Locate the cell with the specified text and output its [x, y] center coordinate. 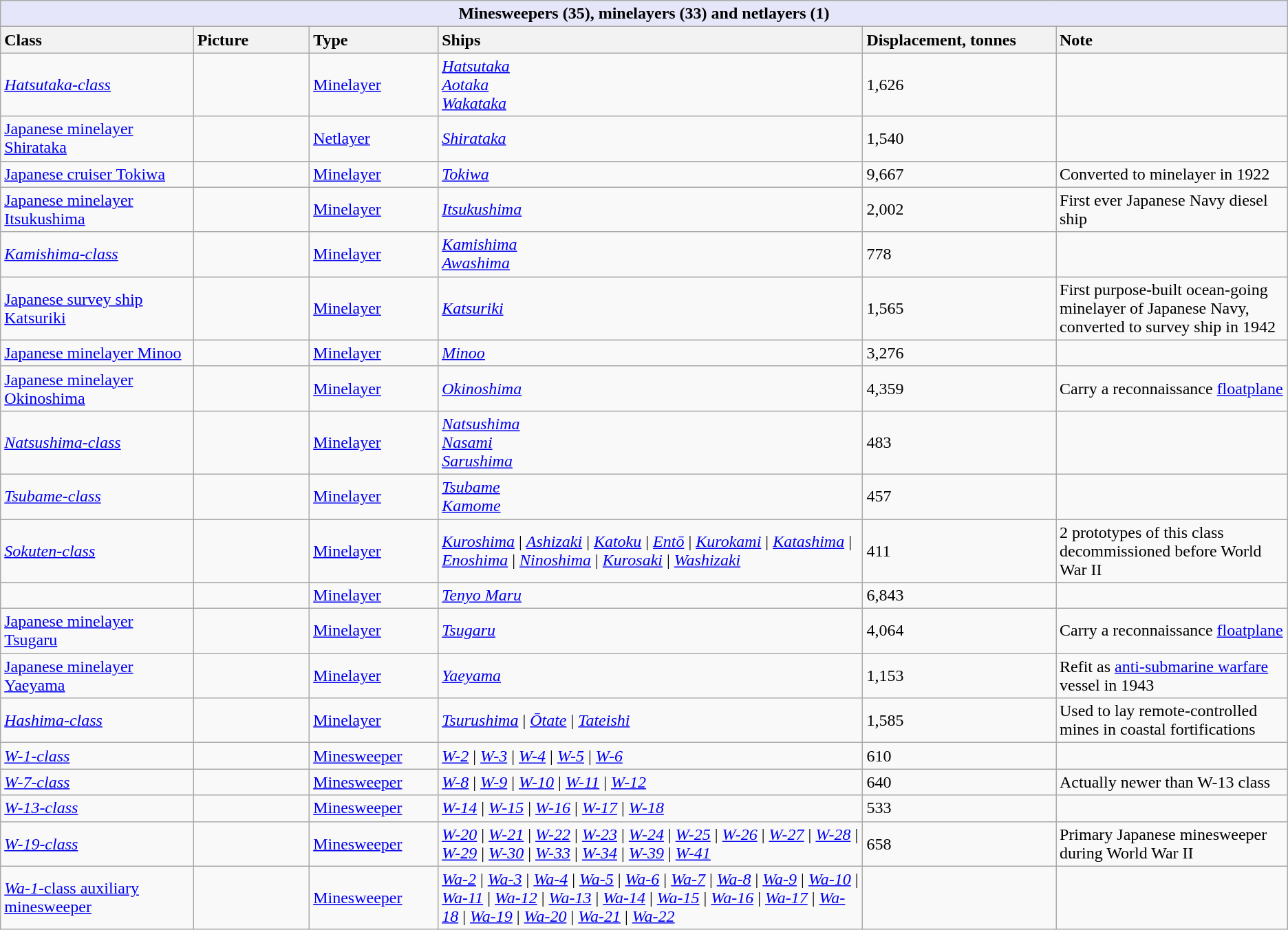
533 [959, 808]
1,585 [959, 721]
778 [959, 255]
9,667 [959, 174]
Converted to minelayer in 1922 [1171, 174]
1,540 [959, 139]
Japanese minelayer Yaeyama [98, 675]
W-2 | W-3 | W-4 | W-5 | W-6 [651, 756]
Japanese minelayer Tsugaru [98, 631]
457 [959, 497]
W-20 | W-21 | W-22 | W-23 | W-24 | W-25 | W-26 | W-27 | W-28 | W-29 | W-30 | W-33 | W-34 | W-39 | W-41 [651, 843]
658 [959, 843]
Hatsutaka-class [98, 85]
Displacement, tonnes [959, 40]
HatsutakaAotakaWakataka [651, 85]
Refit as anti-submarine warfare vessel in 1943 [1171, 675]
Netlayer [374, 139]
6,843 [959, 596]
640 [959, 782]
Tsugaru [651, 631]
Picture [251, 40]
First purpose-built ocean-going minelayer of Japanese Navy, converted to survey ship in 1942 [1171, 308]
2 prototypes of this class decommissioned before World War II [1171, 550]
W-13-class [98, 808]
W-19-class [98, 843]
Actually newer than W-13 class [1171, 782]
1,565 [959, 308]
W-7-class [98, 782]
Kuroshima | Ashizaki | Katoku | Entō | Kurokami | Katashima | Enoshima | Ninoshima | Kurosaki | Washizaki [651, 550]
W-8 | W-9 | W-10 | W-11 | W-12 [651, 782]
Yaeyama [651, 675]
2,002 [959, 209]
Japanese minelayer Minoo [98, 353]
Japanese minelayer Okinoshima [98, 388]
Tenyo Maru [651, 596]
Sokuten-class [98, 550]
483 [959, 442]
Okinoshima [651, 388]
Used to lay remote-controlled mines in coastal fortifications [1171, 721]
Katsuriki [651, 308]
Type [374, 40]
Tsurushima | Ōtate | Tateishi [651, 721]
KamishimaAwashima [651, 255]
1,153 [959, 675]
Tsubame-class [98, 497]
4,064 [959, 631]
Kamishima-class [98, 255]
Minoo [651, 353]
Minesweepers (35), minelayers (33) and netlayers (1) [644, 14]
Shirataka [651, 139]
Japanese minelayer Itsukushima [98, 209]
411 [959, 550]
Tokiwa [651, 174]
Japanese survey ship Katsuriki [98, 308]
W-14 | W-15 | W-16 | W-17 | W-18 [651, 808]
610 [959, 756]
W-1-class [98, 756]
Japanese minelayer Shirataka [98, 139]
TsubameKamome [651, 497]
Japanese cruiser Tokiwa [98, 174]
Class [98, 40]
Itsukushima [651, 209]
Hashima-class [98, 721]
1,626 [959, 85]
Primary Japanese minesweeper during World War II [1171, 843]
Natsushima-class [98, 442]
4,359 [959, 388]
3,276 [959, 353]
NatsushimaNasamiSarushima [651, 442]
Wa-1-class auxiliary minesweeper [98, 898]
Note [1171, 40]
First ever Japanese Navy diesel ship [1171, 209]
Ships [651, 40]
